Identify which cell holds the provided text, then report its (X, Y) central coordinate. 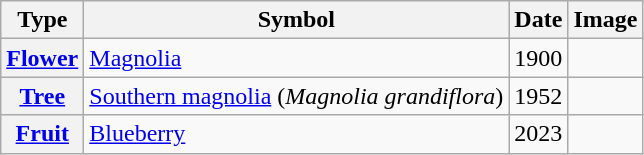
Image (606, 20)
1900 (538, 58)
Type (42, 20)
Blueberry (296, 134)
Date (538, 20)
2023 (538, 134)
Southern magnolia (Magnolia grandiflora) (296, 96)
Tree (42, 96)
Symbol (296, 20)
Magnolia (296, 58)
Flower (42, 58)
1952 (538, 96)
Fruit (42, 134)
